Return [X, Y] of the center of cell containing provided text 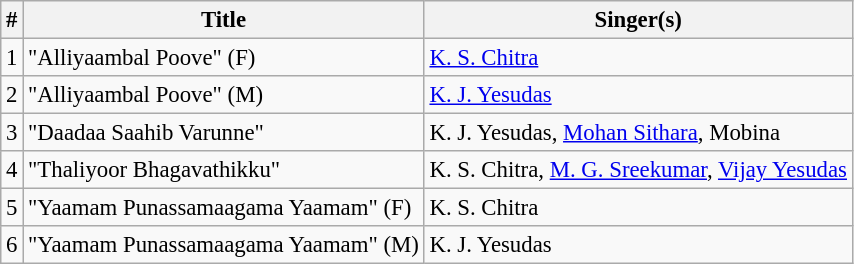
K. J. Yesudas, Mohan Sithara, Mobina [638, 133]
Title [224, 20]
K. S. Chitra, M. G. Sreekumar, Vijay Yesudas [638, 170]
"Yaamam Punassamaagama Yaamam" (M) [224, 245]
"Alliyaambal Poove" (M) [224, 95]
"Thaliyoor Bhagavathikku" [224, 170]
2 [12, 95]
4 [12, 170]
"Yaamam Punassamaagama Yaamam" (F) [224, 208]
# [12, 20]
6 [12, 245]
3 [12, 133]
Singer(s) [638, 20]
5 [12, 208]
"Daadaa Saahib Varunne" [224, 133]
1 [12, 58]
"Alliyaambal Poove" (F) [224, 58]
